Return [x, y] of the center of cell containing provided text 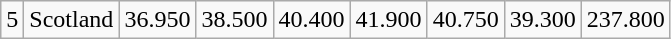
237.800 [626, 20]
38.500 [234, 20]
36.950 [158, 20]
40.400 [312, 20]
Scotland [72, 20]
39.300 [542, 20]
40.750 [466, 20]
41.900 [388, 20]
5 [12, 20]
